Identify which cell holds the provided text, then report its (X, Y) central coordinate. 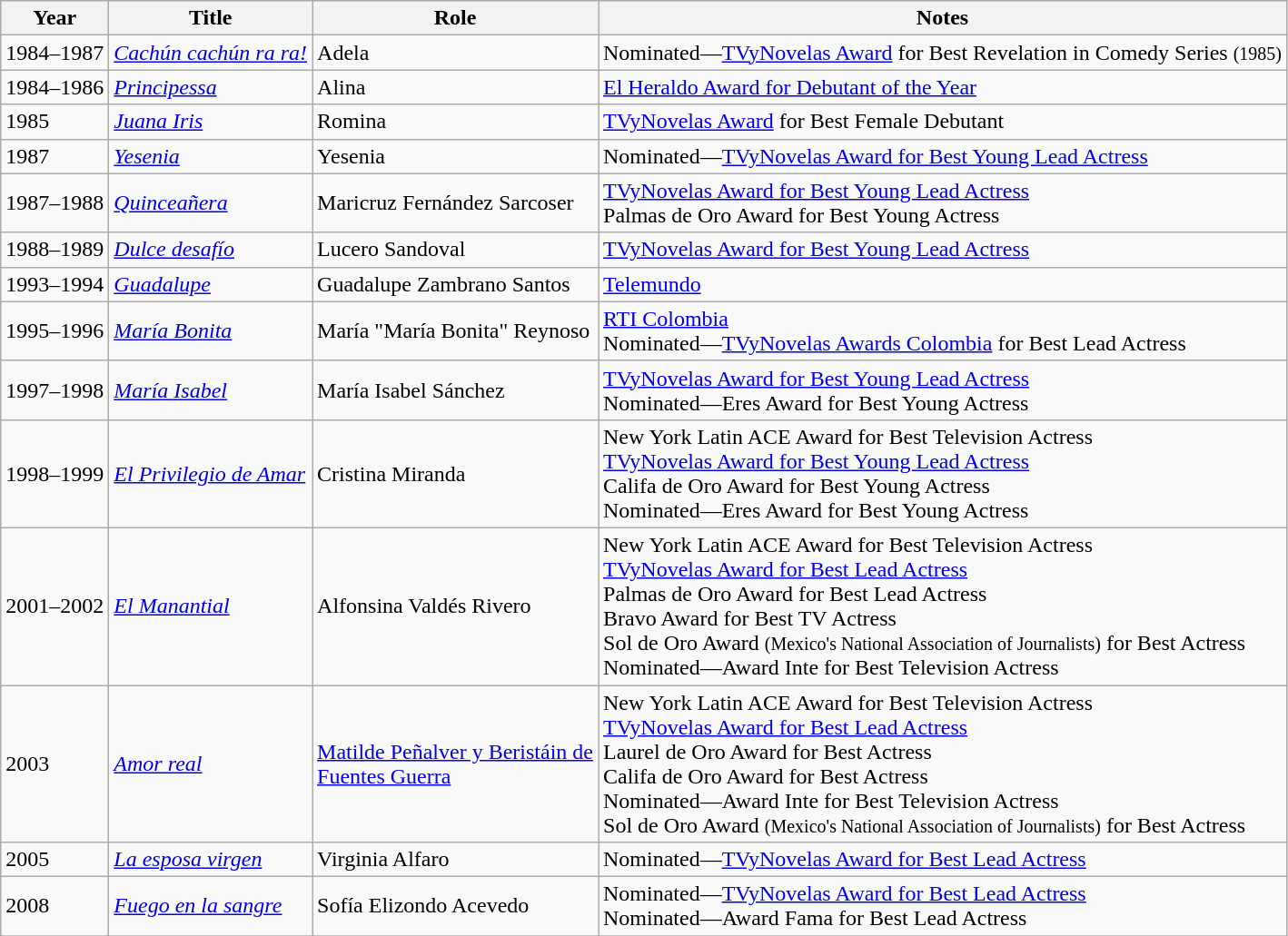
2008 (54, 906)
El Heraldo Award for Debutant of the Year (942, 87)
Nominated—TVyNovelas Award for Best Lead Actress (942, 860)
La esposa virgen (211, 860)
1987 (54, 156)
Cachún cachún ra ra! (211, 53)
1997–1998 (54, 390)
Telemundo (942, 284)
Guadalupe Zambrano Santos (456, 284)
Amor real (211, 763)
1987–1988 (54, 203)
1984–1986 (54, 87)
Guadalupe (211, 284)
El Privilegio de Amar (211, 474)
Alina (456, 87)
Cristina Miranda (456, 474)
Principessa (211, 87)
María "María Bonita" Reynoso (456, 330)
María Bonita (211, 330)
2003 (54, 763)
1995–1996 (54, 330)
1993–1994 (54, 284)
1985 (54, 122)
Year (54, 18)
Juana Iris (211, 122)
RTI ColombiaNominated—TVyNovelas Awards Colombia for Best Lead Actress (942, 330)
Notes (942, 18)
Romina (456, 122)
María Isabel (211, 390)
Nominated—TVyNovelas Award for Best Lead ActressNominated—Award Fama for Best Lead Actress (942, 906)
Nominated—TVyNovelas Award for Best Young Lead Actress (942, 156)
Virginia Alfaro (456, 860)
Fuego en la sangre (211, 906)
El Manantial (211, 606)
2005 (54, 860)
Nominated—TVyNovelas Award for Best Revelation in Comedy Series (1985) (942, 53)
TVyNovelas Award for Best Female Debutant (942, 122)
1984–1987 (54, 53)
Role (456, 18)
Sofía Elizondo Acevedo (456, 906)
TVyNovelas Award for Best Young Lead Actress (942, 250)
Quinceañera (211, 203)
María Isabel Sánchez (456, 390)
Matilde Peñalver y Beristáin de Fuentes Guerra (456, 763)
TVyNovelas Award for Best Young Lead ActressNominated—Eres Award for Best Young Actress (942, 390)
Title (211, 18)
1998–1999 (54, 474)
Alfonsina Valdés Rivero (456, 606)
Dulce desafío (211, 250)
2001–2002 (54, 606)
Adela (456, 53)
Maricruz Fernández Sarcoser (456, 203)
TVyNovelas Award for Best Young Lead ActressPalmas de Oro Award for Best Young Actress (942, 203)
1988–1989 (54, 250)
Lucero Sandoval (456, 250)
